Search for the cell housing the specified text and yield its [x, y] center coordinate. 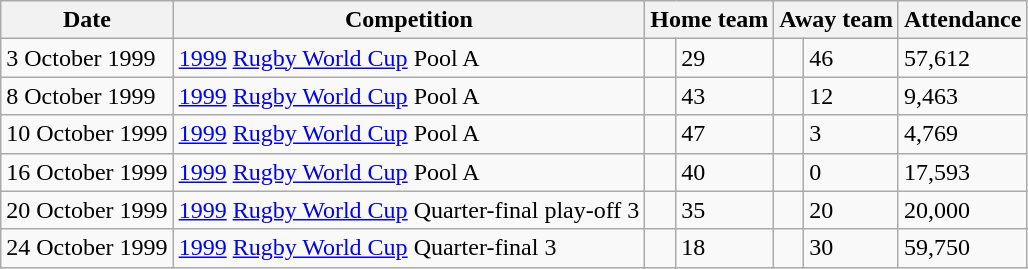
20,000 [962, 210]
1999 Rugby World Cup Quarter-final play-off 3 [409, 210]
Home team [710, 20]
0 [852, 172]
47 [725, 134]
35 [725, 210]
8 October 1999 [87, 96]
17,593 [962, 172]
3 [852, 134]
16 October 1999 [87, 172]
30 [852, 248]
24 October 1999 [87, 248]
1999 Rugby World Cup Quarter-final 3 [409, 248]
57,612 [962, 58]
29 [725, 58]
Away team [836, 20]
3 October 1999 [87, 58]
4,769 [962, 134]
59,750 [962, 248]
9,463 [962, 96]
Competition [409, 20]
40 [725, 172]
43 [725, 96]
20 October 1999 [87, 210]
Attendance [962, 20]
12 [852, 96]
20 [852, 210]
Date [87, 20]
18 [725, 248]
10 October 1999 [87, 134]
46 [852, 58]
